From the cell containing the given text, extract its center point as [x, y] coordinate. 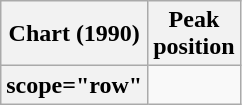
scope="row" [74, 85]
Chart (1990) [74, 34]
Peakposition [194, 34]
